Output the (x, y) coordinate of the center of the cell containing the given text.  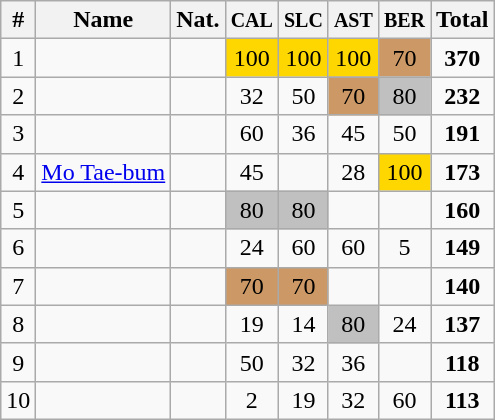
AST (353, 20)
SLC (303, 20)
113 (463, 400)
370 (463, 58)
140 (463, 286)
173 (463, 172)
Total (463, 20)
1 (18, 58)
9 (18, 362)
8 (18, 324)
BER (404, 20)
6 (18, 248)
10 (18, 400)
137 (463, 324)
7 (18, 286)
3 (18, 134)
191 (463, 134)
# (18, 20)
149 (463, 248)
Nat. (198, 20)
160 (463, 210)
Mo Tae-bum (104, 172)
232 (463, 96)
4 (18, 172)
CAL (252, 20)
Name (104, 20)
28 (353, 172)
118 (463, 362)
14 (303, 324)
